Search for the cell housing the specified text and yield its [x, y] center coordinate. 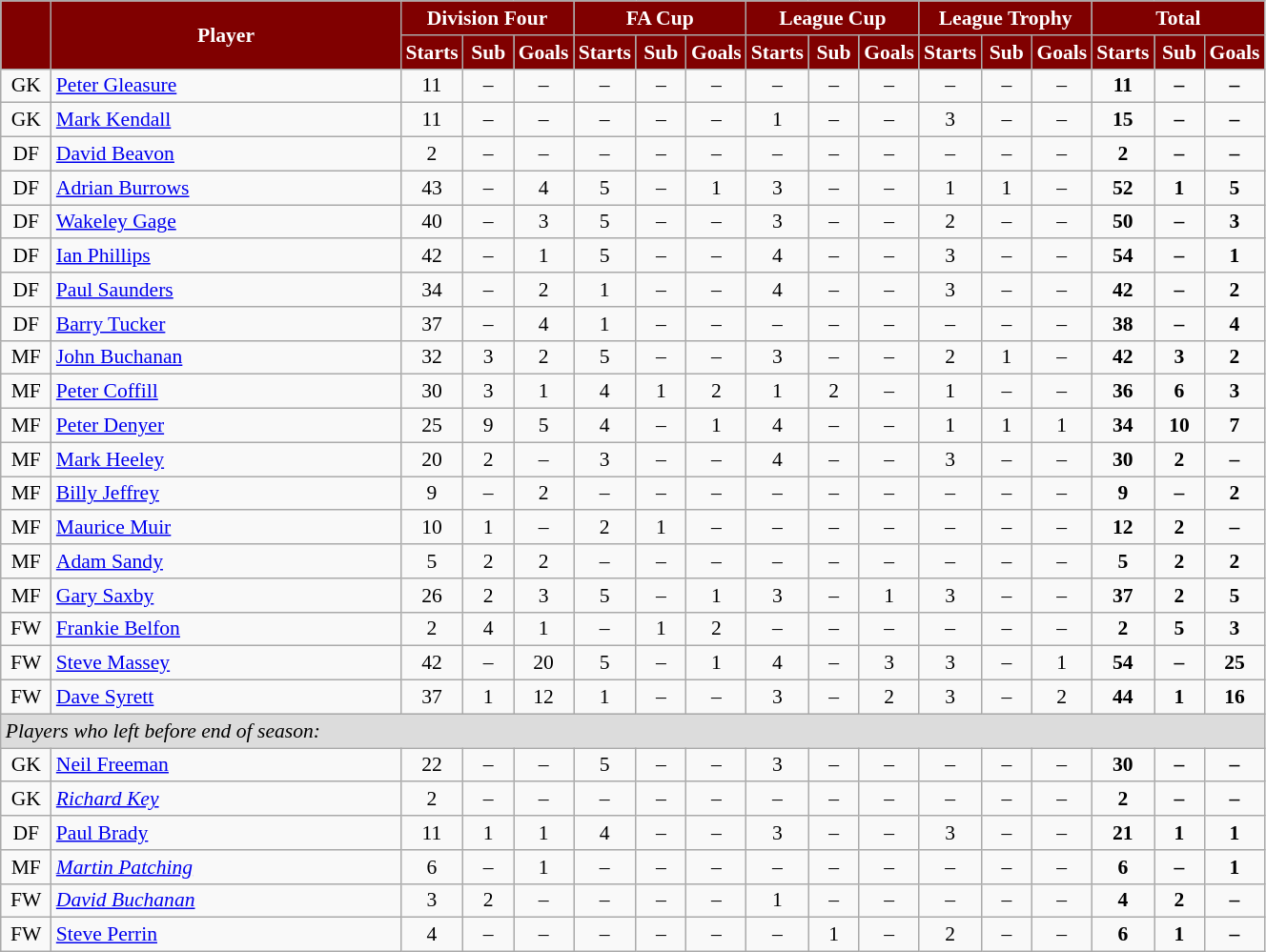
Peter Coffill [227, 392]
16 [1235, 698]
Peter Gleasure [227, 86]
Player [227, 34]
Adam Sandy [227, 561]
Billy Jeffrey [227, 494]
FA Cup [660, 18]
26 [431, 596]
52 [1123, 188]
Mark Heeley [227, 459]
Mark Kendall [227, 120]
32 [431, 357]
Wakeley Gage [227, 222]
21 [1123, 833]
Total [1178, 18]
Steve Perrin [227, 935]
Peter Denyer [227, 426]
Paul Saunders [227, 290]
David Buchanan [227, 901]
40 [431, 222]
Steve Massey [227, 663]
David Beavon [227, 154]
Richard Key [227, 800]
Gary Saxby [227, 596]
15 [1123, 120]
Barry Tucker [227, 324]
22 [431, 765]
Adrian Burrows [227, 188]
Martin Patching [227, 867]
7 [1235, 426]
Maurice Muir [227, 528]
John Buchanan [227, 357]
Dave Syrett [227, 698]
Neil Freeman [227, 765]
Paul Brady [227, 833]
43 [431, 188]
Division Four [486, 18]
League Trophy [1005, 18]
50 [1123, 222]
Frankie Belfon [227, 629]
Players who left before end of season: [633, 731]
36 [1123, 392]
League Cup [833, 18]
Ian Phillips [227, 256]
38 [1123, 324]
44 [1123, 698]
